Detect which cell encompasses the target text, then output its [X, Y] center coordinate. 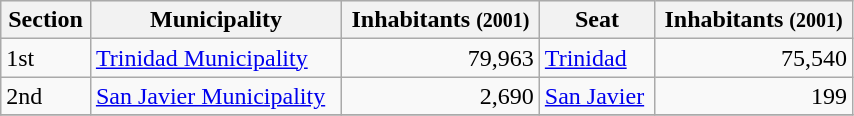
San Javier [596, 96]
2,690 [441, 96]
San Javier Municipality [216, 96]
2nd [46, 96]
Municipality [216, 20]
79,963 [441, 58]
Section [46, 20]
199 [754, 96]
1st [46, 58]
Seat [596, 20]
Trinidad Municipality [216, 58]
Trinidad [596, 58]
75,540 [754, 58]
